Extract the (X, Y) coordinate from the center of the cell holding the provided text.  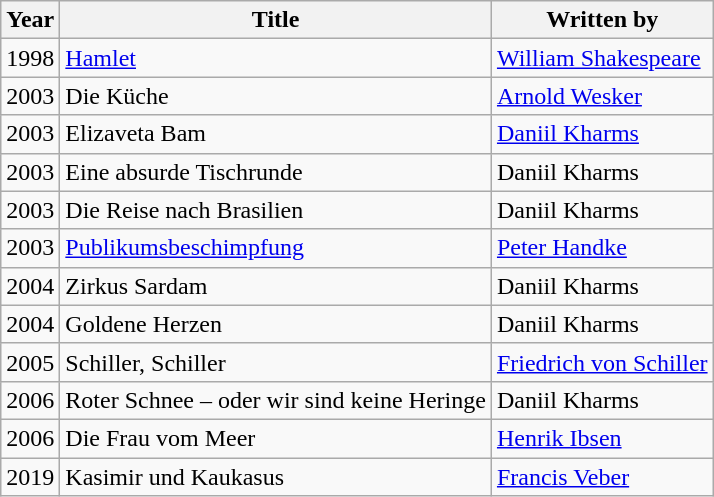
Publikumsbeschimpfung (276, 248)
Peter Handke (602, 248)
Die Frau vom Meer (276, 438)
2005 (30, 362)
Year (30, 20)
Kasimir und Kaukasus (276, 477)
Friedrich von Schiller (602, 362)
Goldene Herzen (276, 324)
Elizaveta Bam (276, 134)
Title (276, 20)
Written by (602, 20)
Die Reise nach Brasilien (276, 210)
Hamlet (276, 58)
Schiller, Schiller (276, 362)
William Shakespeare (602, 58)
Die Küche (276, 96)
2019 (30, 477)
Zirkus Sardam (276, 286)
Henrik Ibsen (602, 438)
Arnold Wesker (602, 96)
1998 (30, 58)
Eine absurde Tischrunde (276, 172)
Francis Veber (602, 477)
Roter Schnee – oder wir sind keine Heringe (276, 400)
